Search for the cell housing the specified text and yield its (X, Y) center coordinate. 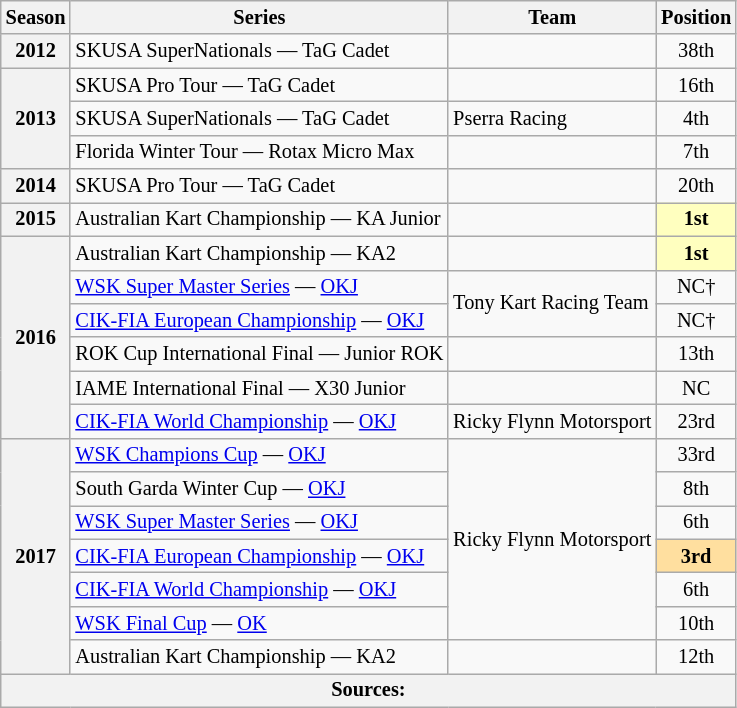
Series (259, 17)
20th (696, 186)
NC (696, 388)
Florida Winter Tour — Rotax Micro Max (259, 152)
Australian Kart Championship — KA Junior (259, 219)
23rd (696, 421)
8th (696, 489)
2015 (36, 219)
Pserra Racing (552, 118)
33rd (696, 455)
WSK Final Cup — OK (259, 623)
Sources: (368, 690)
Season (36, 17)
Tony Kart Racing Team (552, 304)
2013 (36, 118)
38th (696, 51)
2012 (36, 51)
Position (696, 17)
10th (696, 623)
Team (552, 17)
16th (696, 85)
2017 (36, 556)
IAME International Final — X30 Junior (259, 388)
7th (696, 152)
4th (696, 118)
2014 (36, 186)
ROK Cup International Final — Junior ROK (259, 354)
WSK Champions Cup — OKJ (259, 455)
South Garda Winter Cup — OKJ (259, 489)
12th (696, 657)
3rd (696, 556)
2016 (36, 337)
13th (696, 354)
